Detect which cell encompasses the target text, then output its [X, Y] center coordinate. 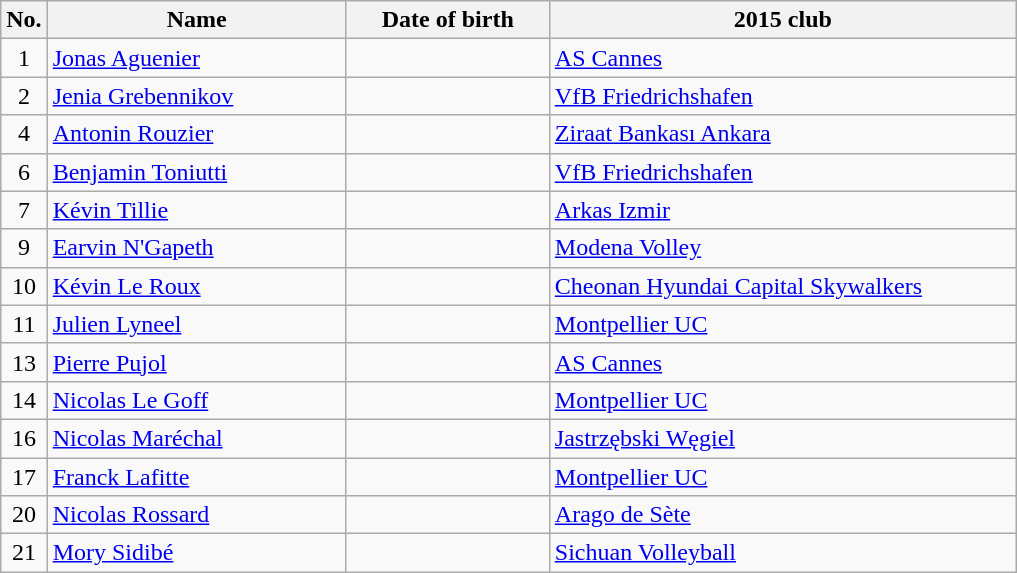
Nicolas Rossard [196, 515]
6 [24, 172]
Franck Lafitte [196, 477]
Mory Sidibé [196, 553]
Nicolas Maréchal [196, 438]
Jastrzębski Węgiel [782, 438]
13 [24, 362]
Antonin Rouzier [196, 134]
10 [24, 286]
14 [24, 400]
7 [24, 210]
Pierre Pujol [196, 362]
No. [24, 20]
Ziraat Bankası Ankara [782, 134]
17 [24, 477]
1 [24, 58]
Nicolas Le Goff [196, 400]
Kévin Le Roux [196, 286]
9 [24, 248]
Date of birth [448, 20]
Earvin N'Gapeth [196, 248]
Jonas Aguenier [196, 58]
11 [24, 324]
Sichuan Volleyball [782, 553]
Arkas Izmir [782, 210]
2015 club [782, 20]
4 [24, 134]
20 [24, 515]
21 [24, 553]
Arago de Sète [782, 515]
Kévin Tillie [196, 210]
Name [196, 20]
Modena Volley [782, 248]
2 [24, 96]
Benjamin Toniutti [196, 172]
Jenia Grebennikov [196, 96]
16 [24, 438]
Julien Lyneel [196, 324]
Cheonan Hyundai Capital Skywalkers [782, 286]
